Return (x, y) of the center of cell containing provided text 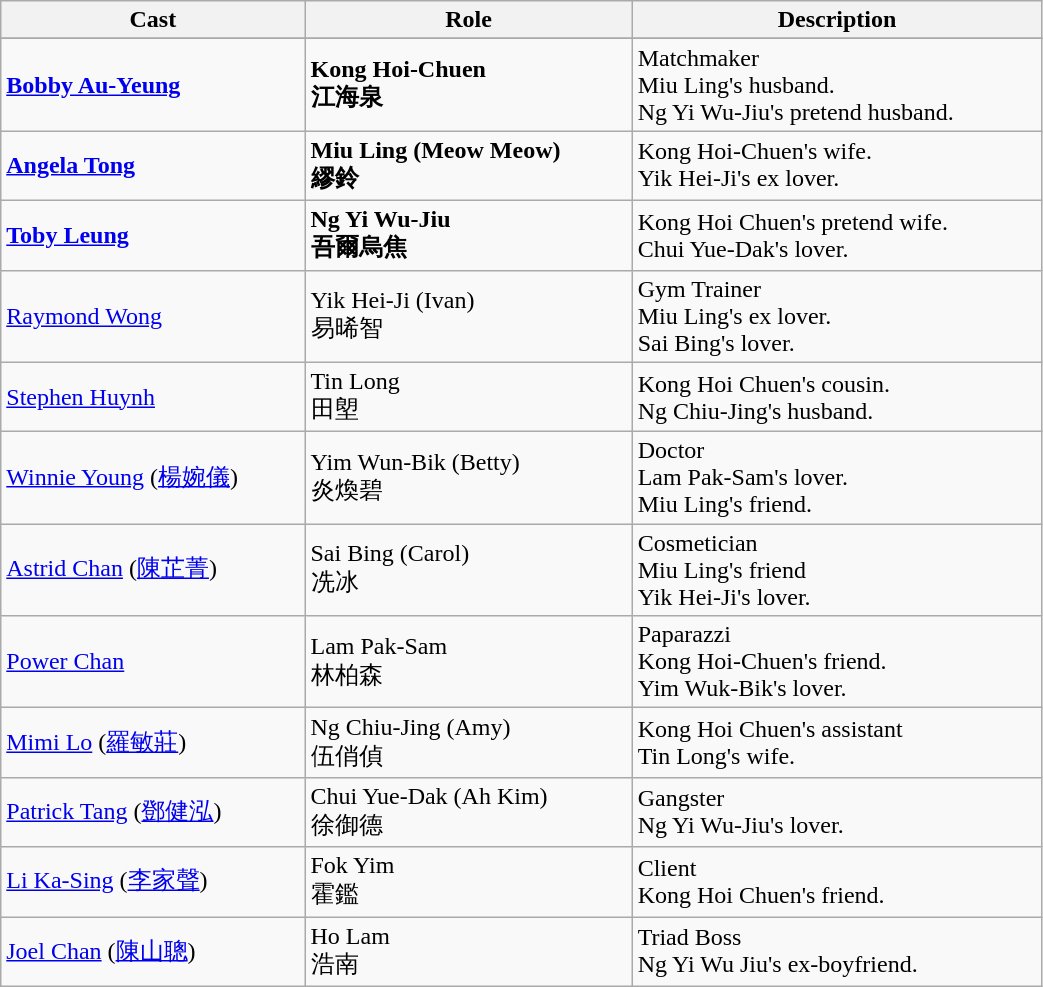
Raymond Wong (153, 316)
Li Ka-Sing (李家聲) (153, 882)
Role (468, 20)
Doctor Lam Pak-Sam's lover. Miu Ling's friend. (837, 478)
Description (837, 20)
Kong Hoi Chuen's pretend wife. Chui Yue-Dak's lover. (837, 235)
Stephen Huynh (153, 397)
Kong Hoi Chuen's assistant Tin Long's wife. (837, 743)
Bobby Au-Yeung (153, 85)
Power Chan (153, 662)
Ng Yi Wu-Jiu 吾爾烏焦 (468, 235)
Kong Hoi-Chuen's wife. Yik Hei-Ji's ex lover. (837, 166)
Matchmaker Miu Ling's husband. Ng Yi Wu-Jiu's pretend husband. (837, 85)
Fok Yim 霍鑑 (468, 882)
Gangster Ng Yi Wu-Jiu's lover. (837, 812)
Gym Trainer Miu Ling's ex lover. Sai Bing's lover. (837, 316)
Tin Long 田塱 (468, 397)
Kong Hoi Chuen's cousin. Ng Chiu-Jing's husband. (837, 397)
Joel Chan (陳山聰) (153, 951)
Cosmetician Miu Ling's friend Yik Hei-Ji's lover. (837, 570)
Ng Chiu-Jing (Amy) 伍俏偵 (468, 743)
Cast (153, 20)
Winnie Young (楊婉儀) (153, 478)
Client Kong Hoi Chuen's friend. (837, 882)
Toby Leung (153, 235)
Kong Hoi-Chuen 江海泉 (468, 85)
Sai Bing (Carol) 冼冰 (468, 570)
Ho Lam 浩南 (468, 951)
Lam Pak-Sam 林柏森 (468, 662)
Astrid Chan (陳芷菁) (153, 570)
Paparazzi Kong Hoi-Chuen's friend. Yim Wuk-Bik's lover. (837, 662)
Yim Wun-Bik (Betty) 炎煥碧 (468, 478)
Triad Boss Ng Yi Wu Jiu's ex-boyfriend. (837, 951)
Patrick Tang (鄧健泓) (153, 812)
Miu Ling (Meow Meow) 繆鈴 (468, 166)
Chui Yue-Dak (Ah Kim) 徐御德 (468, 812)
Angela Tong (153, 166)
Yik Hei-Ji (Ivan) 易晞智 (468, 316)
Mimi Lo (羅敏莊) (153, 743)
